Extract the [X, Y] coordinate from the center of the cell holding the provided text.  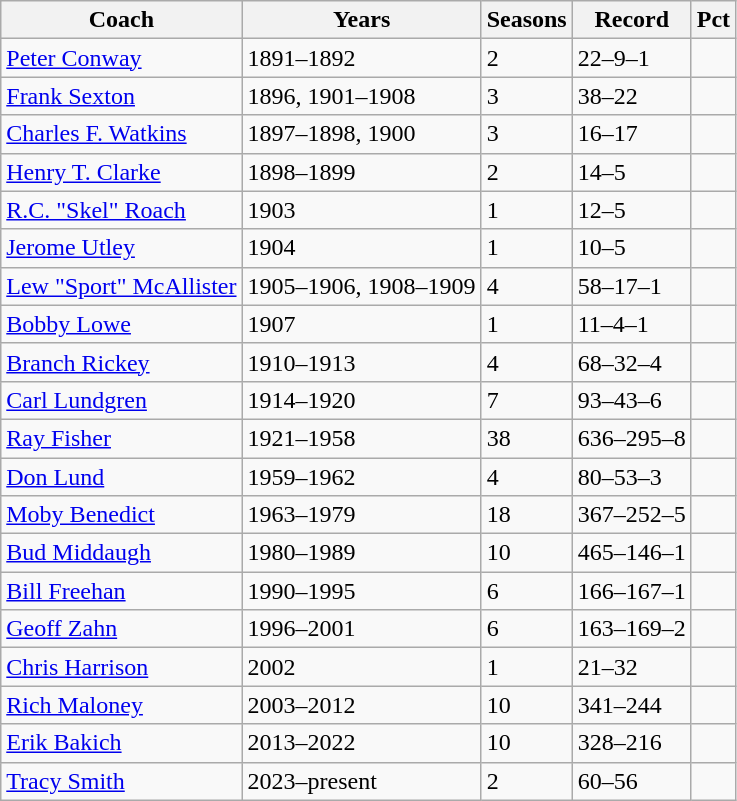
Geoff Zahn [122, 629]
60–56 [632, 781]
38 [526, 438]
10–5 [632, 248]
328–216 [632, 743]
Tracy Smith [122, 781]
1907 [362, 324]
2023–present [362, 781]
93–43–6 [632, 400]
Bud Middaugh [122, 553]
Rich Maloney [122, 705]
Seasons [526, 20]
1903 [362, 210]
1990–1995 [362, 591]
Coach [122, 20]
341–244 [632, 705]
16–17 [632, 134]
1914–1920 [362, 400]
Jerome Utley [122, 248]
1959–1962 [362, 477]
Charles F. Watkins [122, 134]
11–4–1 [632, 324]
12–5 [632, 210]
1963–1979 [362, 515]
Pct [713, 20]
Don Lund [122, 477]
Bill Freehan [122, 591]
1904 [362, 248]
Frank Sexton [122, 96]
Peter Conway [122, 58]
465–146–1 [632, 553]
Branch Rickey [122, 362]
367–252–5 [632, 515]
1898–1899 [362, 172]
Lew "Sport" McAllister [122, 286]
22–9–1 [632, 58]
Carl Lundgren [122, 400]
Years [362, 20]
2013–2022 [362, 743]
Chris Harrison [122, 667]
Erik Bakich [122, 743]
1905–1906, 1908–1909 [362, 286]
2003–2012 [362, 705]
1891–1892 [362, 58]
1896, 1901–1908 [362, 96]
2002 [362, 667]
163–169–2 [632, 629]
7 [526, 400]
21–32 [632, 667]
R.C. "Skel" Roach [122, 210]
1996–2001 [362, 629]
1980–1989 [362, 553]
1910–1913 [362, 362]
18 [526, 515]
14–5 [632, 172]
636–295–8 [632, 438]
1921–1958 [362, 438]
Record [632, 20]
80–53–3 [632, 477]
Ray Fisher [122, 438]
58–17–1 [632, 286]
Henry T. Clarke [122, 172]
Moby Benedict [122, 515]
38–22 [632, 96]
1897–1898, 1900 [362, 134]
Bobby Lowe [122, 324]
68–32–4 [632, 362]
166–167–1 [632, 591]
